From the cell containing the given text, extract its center point as (x, y) coordinate. 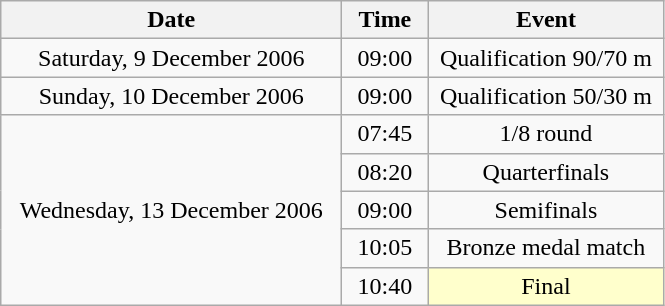
Qualification 50/30 m (546, 96)
Sunday, 10 December 2006 (172, 96)
Wednesday, 13 December 2006 (172, 210)
Date (172, 20)
Quarterfinals (546, 172)
Event (546, 20)
10:40 (385, 286)
10:05 (385, 248)
Final (546, 286)
1/8 round (546, 134)
Bronze medal match (546, 248)
Saturday, 9 December 2006 (172, 58)
07:45 (385, 134)
Qualification 90/70 m (546, 58)
Time (385, 20)
08:20 (385, 172)
Semifinals (546, 210)
